Search for the cell housing the specified text and yield its [x, y] center coordinate. 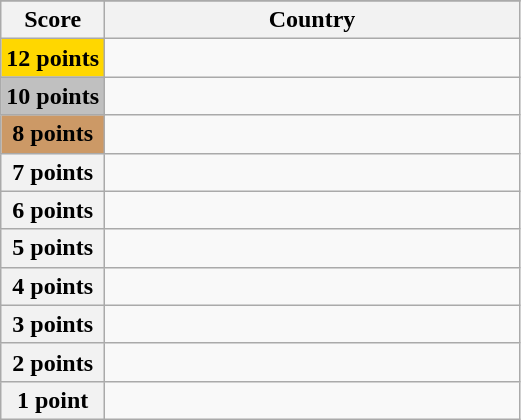
1 point [53, 400]
10 points [53, 96]
12 points [53, 58]
Score [53, 20]
8 points [53, 134]
Country [312, 20]
3 points [53, 324]
6 points [53, 210]
7 points [53, 172]
4 points [53, 286]
2 points [53, 362]
5 points [53, 248]
